Extract the (X, Y) coordinate from the center of the cell holding the provided text.  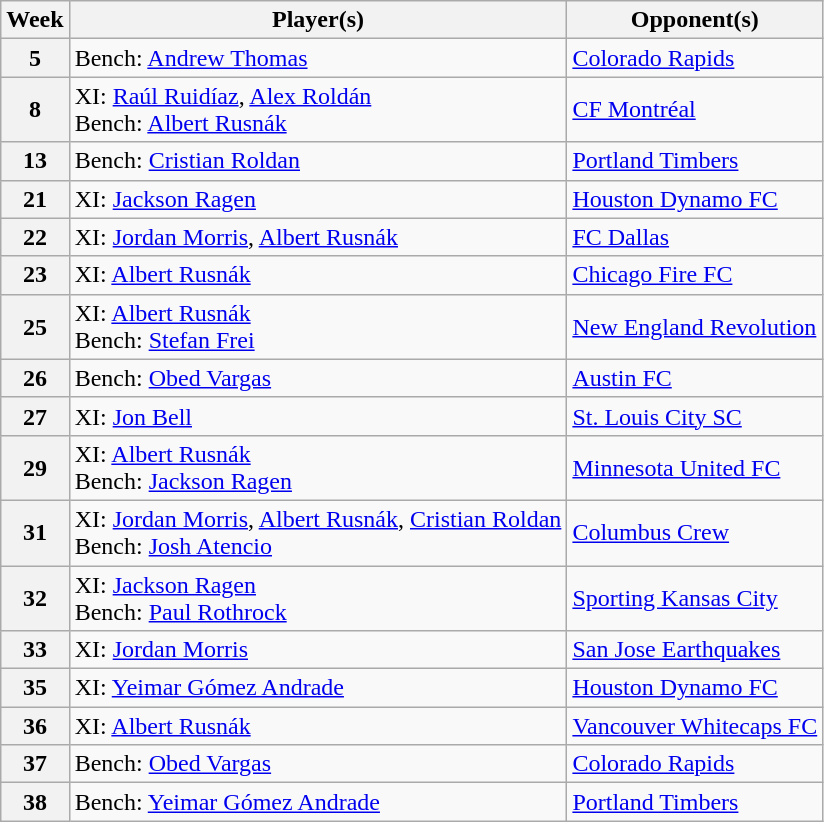
FC Dallas (695, 237)
Minnesota United FC (695, 468)
Chicago Fire FC (695, 275)
Week (35, 20)
38 (35, 802)
Sporting Kansas City (695, 598)
XI: Raúl Ruidíaz, Alex RoldánBench: Albert Rusnák (318, 110)
Vancouver Whitecaps FC (695, 726)
XI: Jon Bell (318, 416)
XI: Jordan Morris (318, 650)
Bench: Yeimar Gómez Andrade (318, 802)
Bench: Cristian Roldan (318, 161)
8 (35, 110)
XI: Jackson Ragen (318, 199)
25 (35, 326)
26 (35, 378)
13 (35, 161)
XI: Yeimar Gómez Andrade (318, 688)
35 (35, 688)
XI: Albert RusnákBench: Jackson Ragen (318, 468)
21 (35, 199)
36 (35, 726)
XI: Jordan Morris, Albert Rusnák (318, 237)
XI: Albert RusnákBench: Stefan Frei (318, 326)
37 (35, 764)
XI: Jackson RagenBench: Paul Rothrock (318, 598)
33 (35, 650)
CF Montréal (695, 110)
29 (35, 468)
5 (35, 58)
27 (35, 416)
Opponent(s) (695, 20)
New England Revolution (695, 326)
Player(s) (318, 20)
XI: Jordan Morris, Albert Rusnák, Cristian RoldanBench: Josh Atencio (318, 532)
31 (35, 532)
Columbus Crew (695, 532)
32 (35, 598)
22 (35, 237)
Bench: Andrew Thomas (318, 58)
St. Louis City SC (695, 416)
San Jose Earthquakes (695, 650)
23 (35, 275)
Austin FC (695, 378)
